Scan for the cell matching the given text and deliver its [X, Y] coordinate at center. 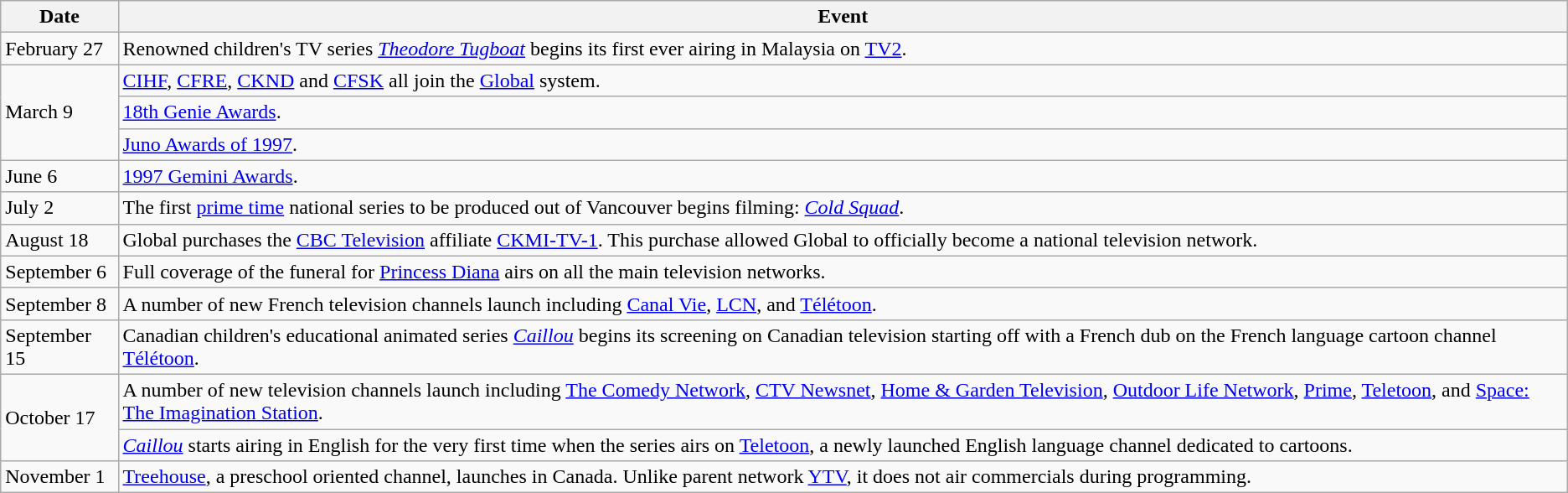
November 1 [59, 477]
Treehouse, a preschool oriented channel, launches in Canada. Unlike parent network YTV, it does not air commercials during programming. [843, 477]
Event [843, 17]
The first prime time national series to be produced out of Vancouver begins filming: Cold Squad. [843, 208]
July 2 [59, 208]
March 9 [59, 112]
18th Genie Awards. [843, 112]
Renowned children's TV series Theodore Tugboat begins its first ever airing in Malaysia on TV2. [843, 49]
August 18 [59, 240]
June 6 [59, 176]
Full coverage of the funeral for Princess Diana airs on all the main television networks. [843, 272]
A number of new French television channels launch including Canal Vie, LCN, and Télétoon. [843, 304]
Date [59, 17]
September 15 [59, 347]
October 17 [59, 418]
February 27 [59, 49]
September 8 [59, 304]
1997 Gemini Awards. [843, 176]
CIHF, CFRE, CKND and CFSK all join the Global system. [843, 80]
September 6 [59, 272]
Juno Awards of 1997. [843, 144]
Global purchases the CBC Television affiliate CKMI-TV-1. This purchase allowed Global to officially become a national television network. [843, 240]
